Return the [X, Y] coordinate for the center point of the cell that contains the specified text.  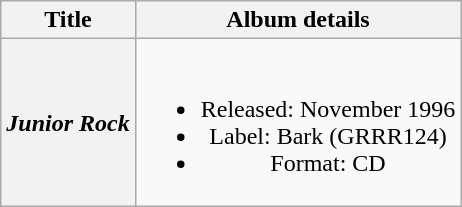
Released: November 1996Label: Bark (GRRR124)Format: CD [298, 122]
Junior Rock [68, 122]
Album details [298, 20]
Title [68, 20]
